Search for the cell housing the specified text and yield its [X, Y] center coordinate. 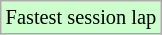
Fastest session lap [81, 17]
